Search for the cell housing the specified text and yield its [X, Y] center coordinate. 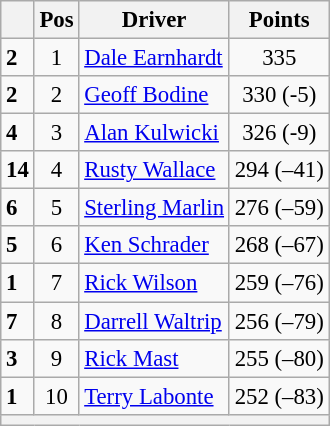
14 [18, 170]
8 [56, 321]
Rusty Wallace [154, 170]
Sterling Marlin [154, 208]
276 (–59) [279, 208]
294 (–41) [279, 170]
Rick Mast [154, 358]
326 (-9) [279, 133]
10 [56, 396]
Geoff Bodine [154, 95]
Dale Earnhardt [154, 58]
Points [279, 20]
Driver [154, 20]
268 (–67) [279, 245]
Rick Wilson [154, 283]
255 (–80) [279, 358]
256 (–79) [279, 321]
252 (–83) [279, 396]
Darrell Waltrip [154, 321]
Alan Kulwicki [154, 133]
330 (-5) [279, 95]
Terry Labonte [154, 396]
Ken Schrader [154, 245]
9 [56, 358]
Pos [56, 20]
259 (–76) [279, 283]
335 [279, 58]
